Extract the [x, y] coordinate from the center of the cell holding the provided text.  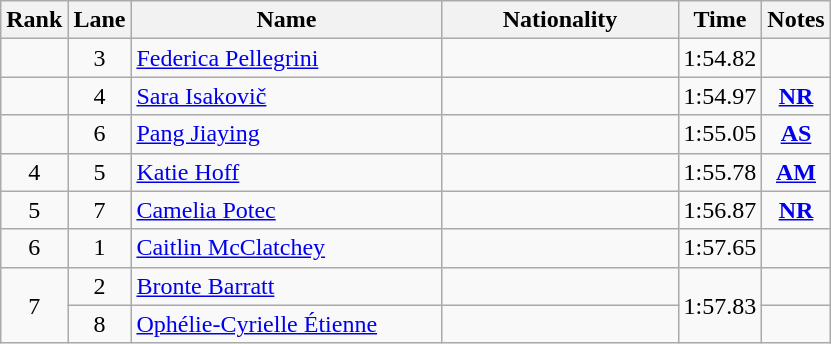
Sara Isakovič [286, 96]
Katie Hoff [286, 172]
1:56.87 [720, 210]
Camelia Potec [286, 210]
Pang Jiaying [286, 134]
2 [100, 286]
Caitlin McClatchey [286, 248]
Time [720, 20]
1:55.05 [720, 134]
AM [796, 172]
Ophélie-Cyrielle Étienne [286, 324]
Federica Pellegrini [286, 58]
Nationality [560, 20]
1:54.97 [720, 96]
Bronte Barratt [286, 286]
8 [100, 324]
Name [286, 20]
1:55.78 [720, 172]
Notes [796, 20]
Rank [34, 20]
1:57.83 [720, 305]
AS [796, 134]
Lane [100, 20]
3 [100, 58]
1:54.82 [720, 58]
1 [100, 248]
1:57.65 [720, 248]
